Find where the given text appears and provide that cell's center as (x, y) coordinate. 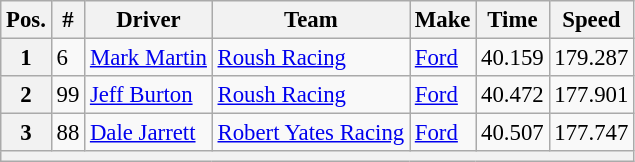
2 (26, 95)
40.159 (512, 58)
40.507 (512, 133)
99 (68, 95)
177.901 (592, 95)
3 (26, 133)
6 (68, 58)
Driver (149, 20)
Speed (592, 20)
Team (310, 20)
88 (68, 133)
179.287 (592, 58)
Time (512, 20)
# (68, 20)
177.747 (592, 133)
1 (26, 58)
Pos. (26, 20)
Robert Yates Racing (310, 133)
Dale Jarrett (149, 133)
Make (443, 20)
40.472 (512, 95)
Mark Martin (149, 58)
Jeff Burton (149, 95)
